Pinpoint the cell where the given text exists, returning its (X, Y) midpoint coordinate. 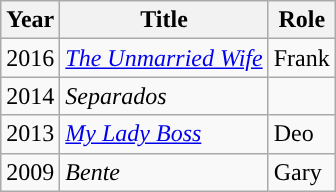
2009 (30, 172)
Gary (302, 172)
Separados (164, 96)
Year (30, 20)
Role (302, 20)
Deo (302, 134)
2013 (30, 134)
Bente (164, 172)
Frank (302, 58)
2014 (30, 96)
The Unmarried Wife (164, 58)
Title (164, 20)
My Lady Boss (164, 134)
2016 (30, 58)
